Provide the (x, y) coordinate of the cell's center where the given text is located.  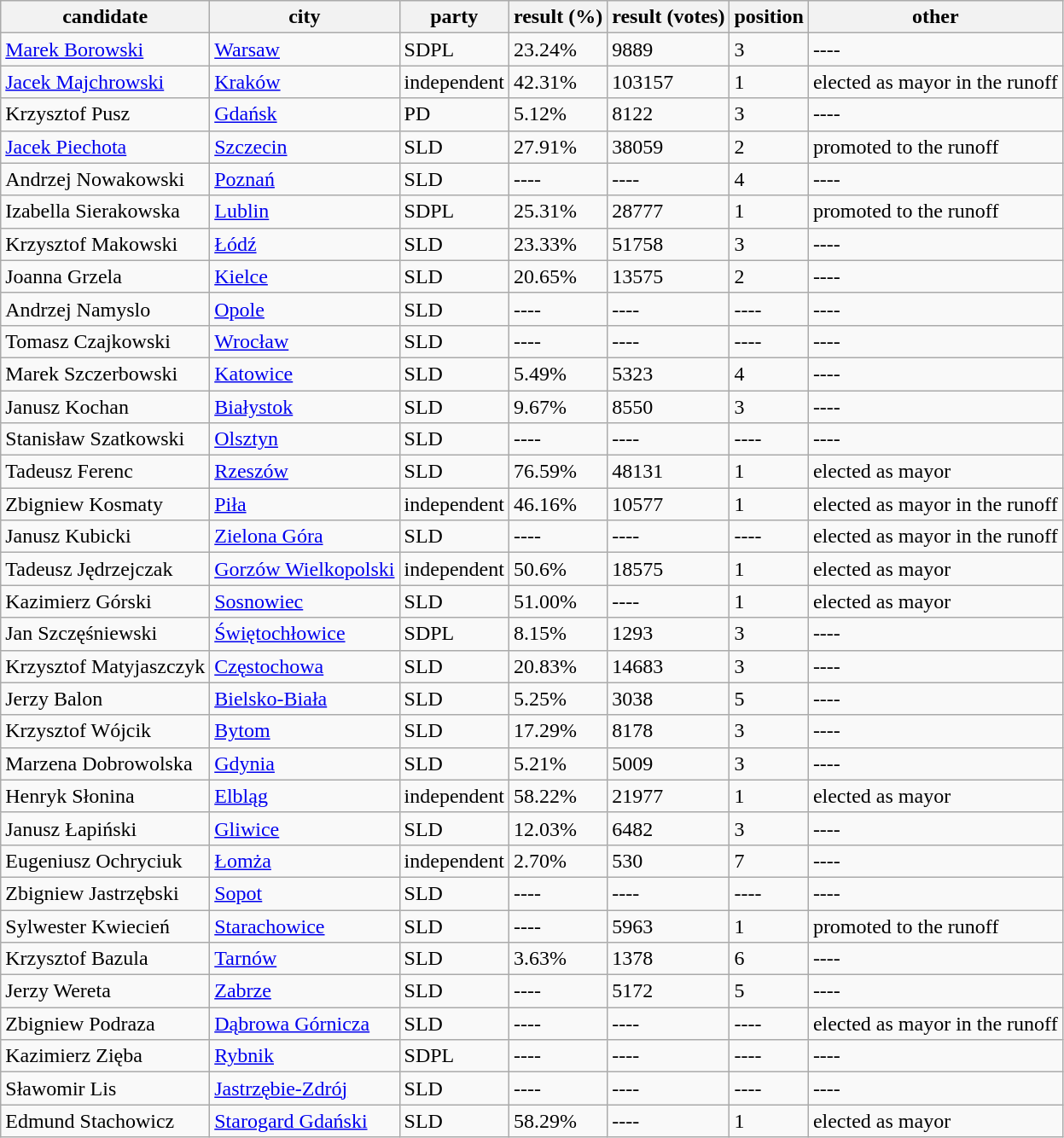
Gorzów Wielkopolski (305, 569)
Eugeniusz Ochryciuk (106, 861)
10577 (669, 504)
candidate (106, 17)
530 (669, 861)
Sopot (305, 893)
7 (769, 861)
Janusz Kubicki (106, 537)
Jerzy Wereta (106, 991)
21977 (669, 796)
5963 (669, 926)
Kraków (305, 82)
38059 (669, 147)
Zbigniew Jastrzębski (106, 893)
23.24% (558, 49)
Tomasz Czajkowski (106, 341)
position (769, 17)
Sławomir Lis (106, 1089)
Edmund Stachowicz (106, 1121)
Andrzej Namyslo (106, 309)
42.31% (558, 82)
58.22% (558, 796)
Starachowice (305, 926)
2.70% (558, 861)
58.29% (558, 1121)
3.63% (558, 959)
Marek Szczerbowski (106, 374)
Gdynia (305, 764)
Olsztyn (305, 439)
Janusz Kochan (106, 407)
Marzena Dobrowolska (106, 764)
result (%) (558, 17)
Rzeszów (305, 472)
Henryk Słonina (106, 796)
Katowice (305, 374)
48131 (669, 472)
Izabella Sierakowska (106, 212)
25.31% (558, 212)
5323 (669, 374)
Dąbrowa Górnicza (305, 1024)
other (935, 17)
12.03% (558, 828)
27.91% (558, 147)
Zbigniew Kosmaty (106, 504)
13575 (669, 276)
Opole (305, 309)
8550 (669, 407)
23.33% (558, 244)
51758 (669, 244)
Elbląg (305, 796)
9889 (669, 49)
9.67% (558, 407)
50.6% (558, 569)
14683 (669, 666)
Kielce (305, 276)
1378 (669, 959)
Zielona Góra (305, 537)
17.29% (558, 731)
Joanna Grzela (106, 276)
Tarnów (305, 959)
6482 (669, 828)
Tadeusz Ferenc (106, 472)
76.59% (558, 472)
Krzysztof Wójcik (106, 731)
Bielsko-Biała (305, 699)
Lublin (305, 212)
Sosnowiec (305, 601)
Wrocław (305, 341)
8.15% (558, 634)
5.49% (558, 374)
5009 (669, 764)
Szczecin (305, 147)
Tadeusz Jędrzejczak (106, 569)
3038 (669, 699)
Jacek Piechota (106, 147)
103157 (669, 82)
Bytom (305, 731)
5.21% (558, 764)
5.25% (558, 699)
Piła (305, 504)
Świętochłowice (305, 634)
Zbigniew Podraza (106, 1024)
Gliwice (305, 828)
Krzysztof Matyjaszczyk (106, 666)
Białystok (305, 407)
Krzysztof Pusz (106, 114)
Jerzy Balon (106, 699)
Jastrzębie-Zdrój (305, 1089)
1293 (669, 634)
Kazimierz Górski (106, 601)
Warsaw (305, 49)
Sylwester Kwiecień (106, 926)
Stanisław Szatkowski (106, 439)
result (votes) (669, 17)
Starogard Gdański (305, 1121)
Gdańsk (305, 114)
Krzysztof Makowski (106, 244)
PD (454, 114)
6 (769, 959)
Łódź (305, 244)
46.16% (558, 504)
Janusz Łapiński (106, 828)
Rybnik (305, 1056)
Krzysztof Bazula (106, 959)
Andrzej Nowakowski (106, 179)
Łomża (305, 861)
Częstochowa (305, 666)
18575 (669, 569)
Jan Szczęśniewski (106, 634)
5.12% (558, 114)
8178 (669, 731)
20.83% (558, 666)
party (454, 17)
Jacek Majchrowski (106, 82)
28777 (669, 212)
Poznań (305, 179)
8122 (669, 114)
Kazimierz Zięba (106, 1056)
Zabrze (305, 991)
20.65% (558, 276)
city (305, 17)
5172 (669, 991)
Marek Borowski (106, 49)
51.00% (558, 601)
